Scan for the cell matching the given text and deliver its [x, y] coordinate at center. 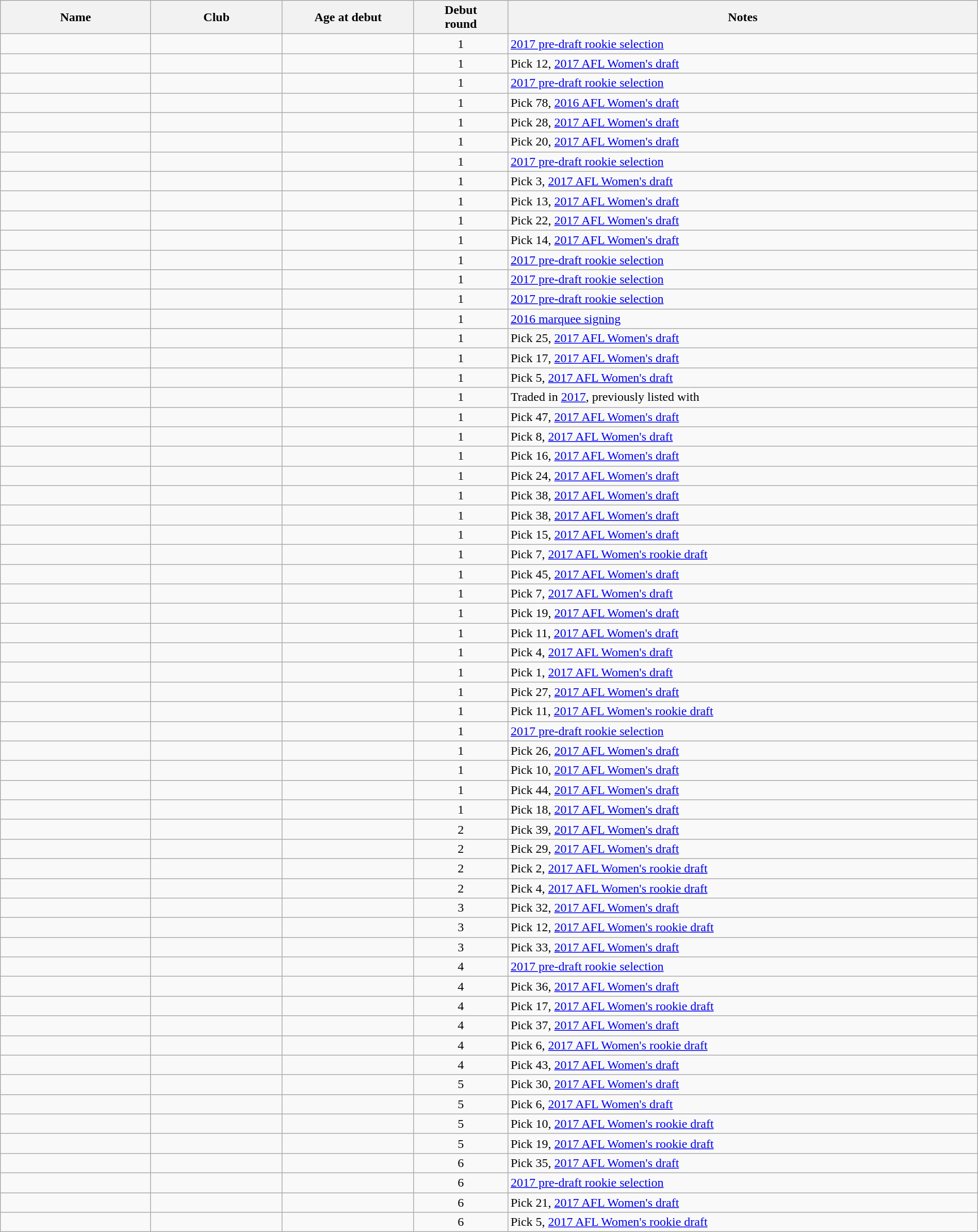
Pick 19, 2017 AFL Women's rookie draft [743, 1143]
Pick 14, 2017 AFL Women's draft [743, 240]
Pick 33, 2017 AFL Women's draft [743, 947]
Pick 19, 2017 AFL Women's draft [743, 613]
Traded in 2017, previously listed with [743, 397]
Pick 6, 2017 AFL Women's rookie draft [743, 1045]
Pick 24, 2017 AFL Women's draft [743, 476]
Pick 12, 2017 AFL Women's draft [743, 63]
Pick 5, 2017 AFL Women's rookie draft [743, 1222]
Pick 25, 2017 AFL Women's draft [743, 338]
Pick 36, 2017 AFL Women's draft [743, 986]
Pick 7, 2017 AFL Women's draft [743, 594]
Pick 11, 2017 AFL Women's rookie draft [743, 711]
Pick 37, 2017 AFL Women's draft [743, 1026]
Pick 10, 2017 AFL Women's draft [743, 770]
Pick 5, 2017 AFL Women's draft [743, 378]
Pick 2, 2017 AFL Women's rookie draft [743, 868]
Pick 7, 2017 AFL Women's rookie draft [743, 554]
Name [75, 18]
Pick 30, 2017 AFL Women's draft [743, 1084]
Debutround [461, 18]
Pick 10, 2017 AFL Women's rookie draft [743, 1124]
Pick 43, 2017 AFL Women's draft [743, 1065]
Pick 27, 2017 AFL Women's draft [743, 692]
Pick 21, 2017 AFL Women's draft [743, 1203]
Pick 1, 2017 AFL Women's draft [743, 672]
Pick 26, 2017 AFL Women's draft [743, 751]
Pick 12, 2017 AFL Women's rookie draft [743, 928]
Pick 44, 2017 AFL Women's draft [743, 790]
Pick 18, 2017 AFL Women's draft [743, 809]
Pick 47, 2017 AFL Women's draft [743, 417]
Pick 35, 2017 AFL Women's draft [743, 1163]
Notes [743, 18]
Pick 11, 2017 AFL Women's draft [743, 633]
Pick 17, 2017 AFL Women's rookie draft [743, 1006]
Pick 45, 2017 AFL Women's draft [743, 574]
Pick 8, 2017 AFL Women's draft [743, 436]
Pick 39, 2017 AFL Women's draft [743, 829]
Pick 32, 2017 AFL Women's draft [743, 908]
Club [217, 18]
Pick 13, 2017 AFL Women's draft [743, 201]
Pick 16, 2017 AFL Women's draft [743, 456]
Pick 22, 2017 AFL Women's draft [743, 220]
Age at debut [348, 18]
Pick 17, 2017 AFL Women's draft [743, 358]
Pick 3, 2017 AFL Women's draft [743, 181]
Pick 6, 2017 AFL Women's draft [743, 1104]
Pick 4, 2017 AFL Women's rookie draft [743, 888]
2016 marquee signing [743, 319]
Pick 15, 2017 AFL Women's draft [743, 534]
Pick 78, 2016 AFL Women's draft [743, 103]
Pick 29, 2017 AFL Women's draft [743, 849]
Pick 20, 2017 AFL Women's draft [743, 142]
Pick 4, 2017 AFL Women's draft [743, 653]
Pick 28, 2017 AFL Women's draft [743, 122]
